Determine the (x, y) coordinate at the center of the cell enclosing the given text.  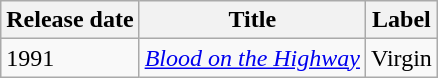
Release date (70, 20)
Label (401, 20)
Virgin (401, 58)
1991 (70, 58)
Blood on the Highway (252, 58)
Title (252, 20)
